Return the [x, y] coordinate for the center point of the cell that contains the specified text.  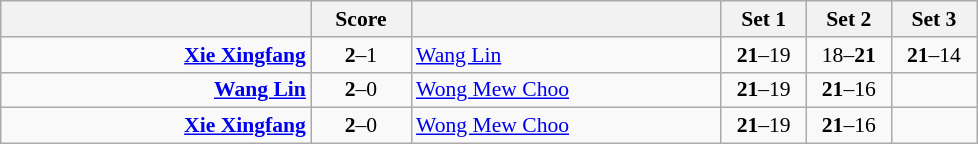
Set 1 [764, 19]
2–1 [361, 55]
Set 2 [848, 19]
21–14 [934, 55]
18–21 [848, 55]
Score [361, 19]
Set 3 [934, 19]
